Locate the cell with the specified text and output its [X, Y] center coordinate. 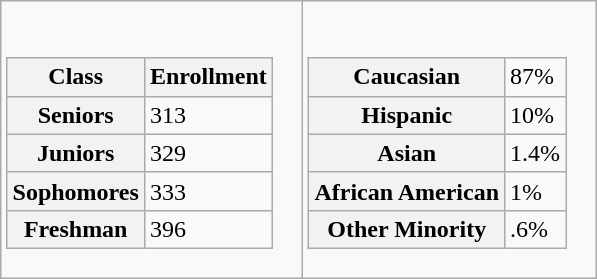
Other Minority [407, 229]
Freshman [76, 229]
Sophomores [76, 191]
Class Enrollment Seniors 313 Juniors 329 Sophomores 333 Freshman 396 [152, 140]
396 [208, 229]
Class [76, 77]
10% [536, 115]
Caucasian 87% Hispanic 10% Asian 1.4% African American 1% Other Minority .6% [450, 140]
1% [536, 191]
African American [407, 191]
Hispanic [407, 115]
Caucasian [407, 77]
333 [208, 191]
1.4% [536, 153]
Asian [407, 153]
.6% [536, 229]
Juniors [76, 153]
Seniors [76, 115]
329 [208, 153]
313 [208, 115]
Enrollment [208, 77]
87% [536, 77]
